Provide the [x, y] coordinate of the cell's center where the given text is located.  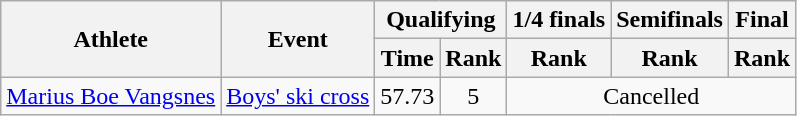
Semifinals [670, 20]
Qualifying [441, 20]
Event [298, 39]
1/4 finals [559, 20]
5 [474, 96]
Marius Boe Vangsnes [111, 96]
Cancelled [652, 96]
Final [762, 20]
57.73 [408, 96]
Athlete [111, 39]
Boys' ski cross [298, 96]
Time [408, 58]
